Scan for the cell matching the given text and deliver its [x, y] coordinate at center. 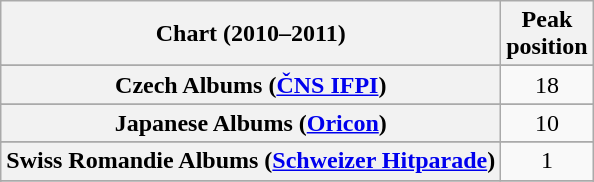
Peakposition [547, 34]
Japanese Albums (Oricon) [251, 123]
18 [547, 85]
Czech Albums (ČNS IFPI) [251, 85]
10 [547, 123]
Swiss Romandie Albums (Schweizer Hitparade) [251, 161]
Chart (2010–2011) [251, 34]
1 [547, 161]
